Provide the [X, Y] coordinate of the cell's center where the given text is located.  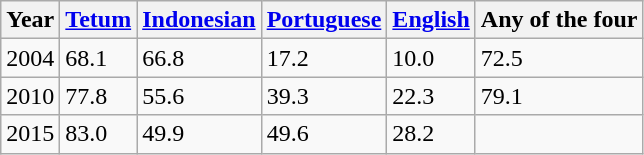
72.5 [559, 58]
Year [30, 20]
2004 [30, 58]
Tetum [98, 20]
English [431, 20]
49.9 [199, 134]
Indonesian [199, 20]
55.6 [199, 96]
39.3 [324, 96]
66.8 [199, 58]
2010 [30, 96]
17.2 [324, 58]
77.8 [98, 96]
Portuguese [324, 20]
10.0 [431, 58]
83.0 [98, 134]
68.1 [98, 58]
49.6 [324, 134]
79.1 [559, 96]
Any of the four [559, 20]
2015 [30, 134]
22.3 [431, 96]
28.2 [431, 134]
